Identify which cell holds the provided text, then report its (X, Y) central coordinate. 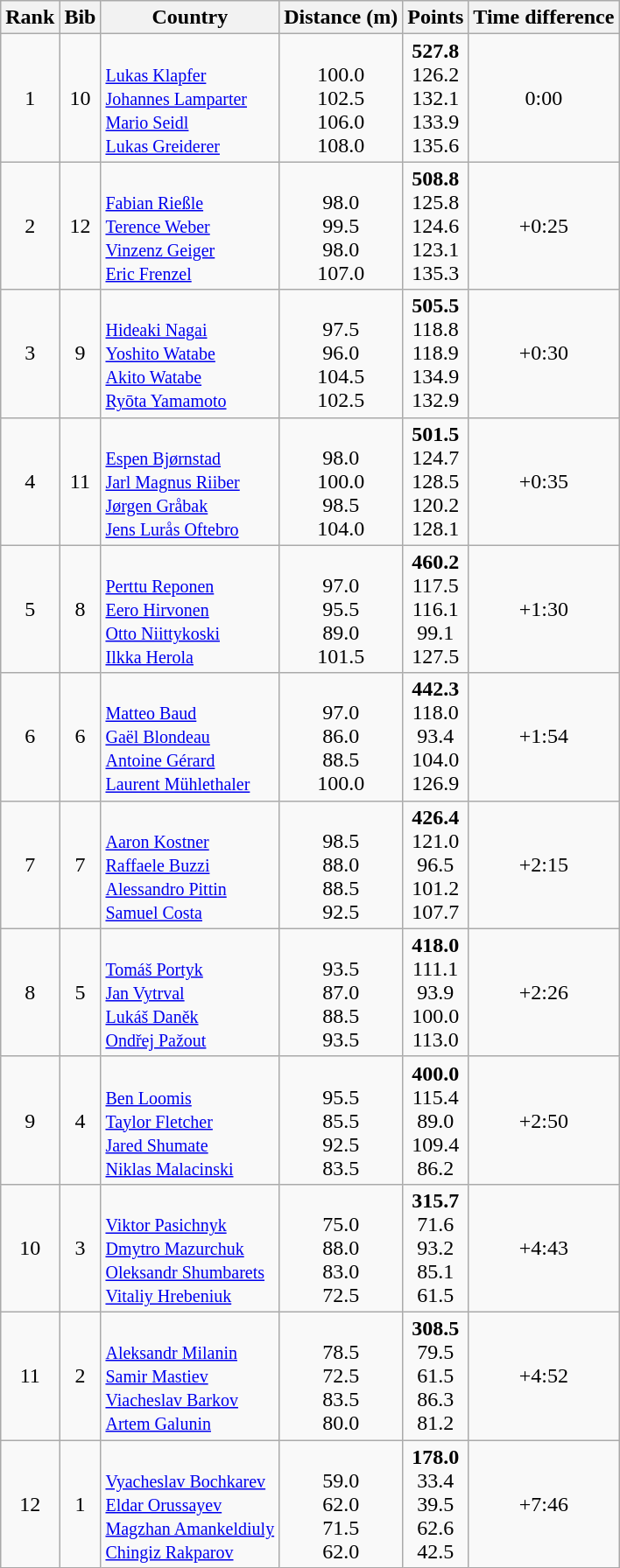
Lukas KlapferJohannes LamparterMario SeidlLukas Greiderer (190, 98)
+4:43 (544, 1248)
418.0111.193.9100.0113.0 (436, 992)
527.8126.2132.1133.9135.6 (436, 98)
Distance (m) (342, 17)
442.3118.093.4104.0126.9 (436, 737)
59.062.071.562.0 (342, 1504)
Perttu ReponenEero HirvonenOtto NiittykoskiIlkka Herola (190, 609)
Espen BjørnstadJarl Magnus RiiberJørgen GråbakJens Lurås Oftebro (190, 481)
501.5124.7128.5120.2128.1 (436, 481)
98.588.088.592.5 (342, 864)
95.585.592.583.5 (342, 1120)
Country (190, 17)
508.8125.8124.6123.1135.3 (436, 226)
Vyacheslav BochkarevEldar OrussayevMagzhan AmankeldiulyChingiz Rakparov (190, 1504)
97.086.088.5100.0 (342, 737)
+0:30 (544, 353)
+2:15 (544, 864)
Ben LoomisTaylor FletcherJared ShumateNiklas Malacinski (190, 1120)
Rank (30, 17)
315.771.693.285.161.5 (436, 1248)
Hideaki NagaiYoshito WatabeAkito WatabeRyōta Yamamoto (190, 353)
+2:26 (544, 992)
97.095.589.0101.5 (342, 609)
100.0102.5106.0108.0 (342, 98)
98.099.598.0107.0 (342, 226)
Fabian RießleTerence WeberVinzenz GeigerEric Frenzel (190, 226)
Aaron KostnerRaffaele BuzziAlessandro PittinSamuel Costa (190, 864)
460.2117.5116.199.1127.5 (436, 609)
+7:46 (544, 1504)
+1:30 (544, 609)
Tomáš PortykJan VytrvalLukáš DaněkOndřej Pažout (190, 992)
75.088.083.072.5 (342, 1248)
400.0115.489.0109.486.2 (436, 1120)
Points (436, 17)
78.572.583.580.0 (342, 1375)
+0:35 (544, 481)
Aleksandr MilaninSamir MastievViacheslav BarkovArtem Galunin (190, 1375)
505.5118.8118.9134.9132.9 (436, 353)
308.579.561.586.381.2 (436, 1375)
Time difference (544, 17)
+2:50 (544, 1120)
Viktor PasichnykDmytro MazurchukOleksandr ShumbaretsVitaliy Hrebeniuk (190, 1248)
93.587.088.593.5 (342, 992)
178.033.439.562.642.5 (436, 1504)
98.0100.098.5104.0 (342, 481)
+1:54 (544, 737)
Matteo BaudGaël BlondeauAntoine GérardLaurent Mühlethaler (190, 737)
+0:25 (544, 226)
Bib (81, 17)
97.596.0104.5102.5 (342, 353)
+4:52 (544, 1375)
0:00 (544, 98)
426.4121.096.5101.2107.7 (436, 864)
